Return [X, Y] of the center of cell containing provided text 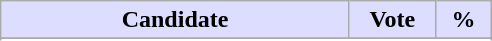
Vote [392, 20]
% [463, 20]
Candidate [176, 20]
